Scan for the cell matching the given text and deliver its (X, Y) coordinate at center. 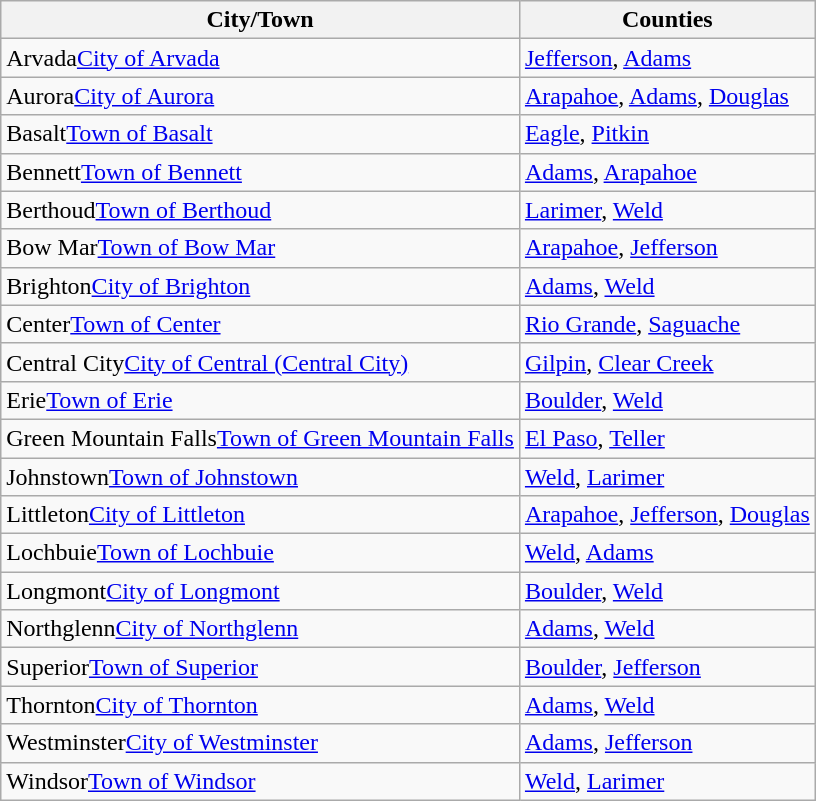
Gilpin, Clear Creek (667, 362)
Weld, Adams (667, 553)
LochbuieTown of Lochbuie (260, 553)
AuroraCity of Aurora (260, 96)
Green Mountain FallsTown of Green Mountain Falls (260, 438)
Bow MarTown of Bow Mar (260, 248)
Central CityCity of Central (Central City) (260, 362)
CenterTown of Center (260, 324)
El Paso, Teller (667, 438)
LongmontCity of Longmont (260, 591)
ErieTown of Erie (260, 400)
NorthglennCity of Northglenn (260, 629)
SuperiorTown of Superior (260, 667)
BrightonCity of Brighton (260, 286)
Boulder, Jefferson (667, 667)
BasaltTown of Basalt (260, 134)
Eagle, Pitkin (667, 134)
BerthoudTown of Berthoud (260, 210)
Adams, Arapahoe (667, 172)
Adams, Jefferson (667, 743)
ThorntonCity of Thornton (260, 705)
City/Town (260, 20)
Counties (667, 20)
Jefferson, Adams (667, 58)
Arapahoe, Jefferson, Douglas (667, 515)
JohnstownTown of Johnstown (260, 477)
Larimer, Weld (667, 210)
WestminsterCity of Westminster (260, 743)
WindsorTown of Windsor (260, 781)
Arapahoe, Adams, Douglas (667, 96)
Rio Grande, Saguache (667, 324)
ArvadaCity of Arvada (260, 58)
BennettTown of Bennett (260, 172)
Arapahoe, Jefferson (667, 248)
LittletonCity of Littleton (260, 515)
